Pinpoint the cell where the given text exists, returning its (x, y) midpoint coordinate. 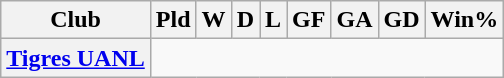
Pld (173, 20)
GF (309, 20)
Win% (464, 20)
W (214, 20)
L (274, 20)
Tigres UANL (76, 58)
GA (354, 20)
Club (76, 20)
D (245, 20)
GD (402, 20)
